For the text-containing cell, return its midpoint in (X, Y) coordinate format. 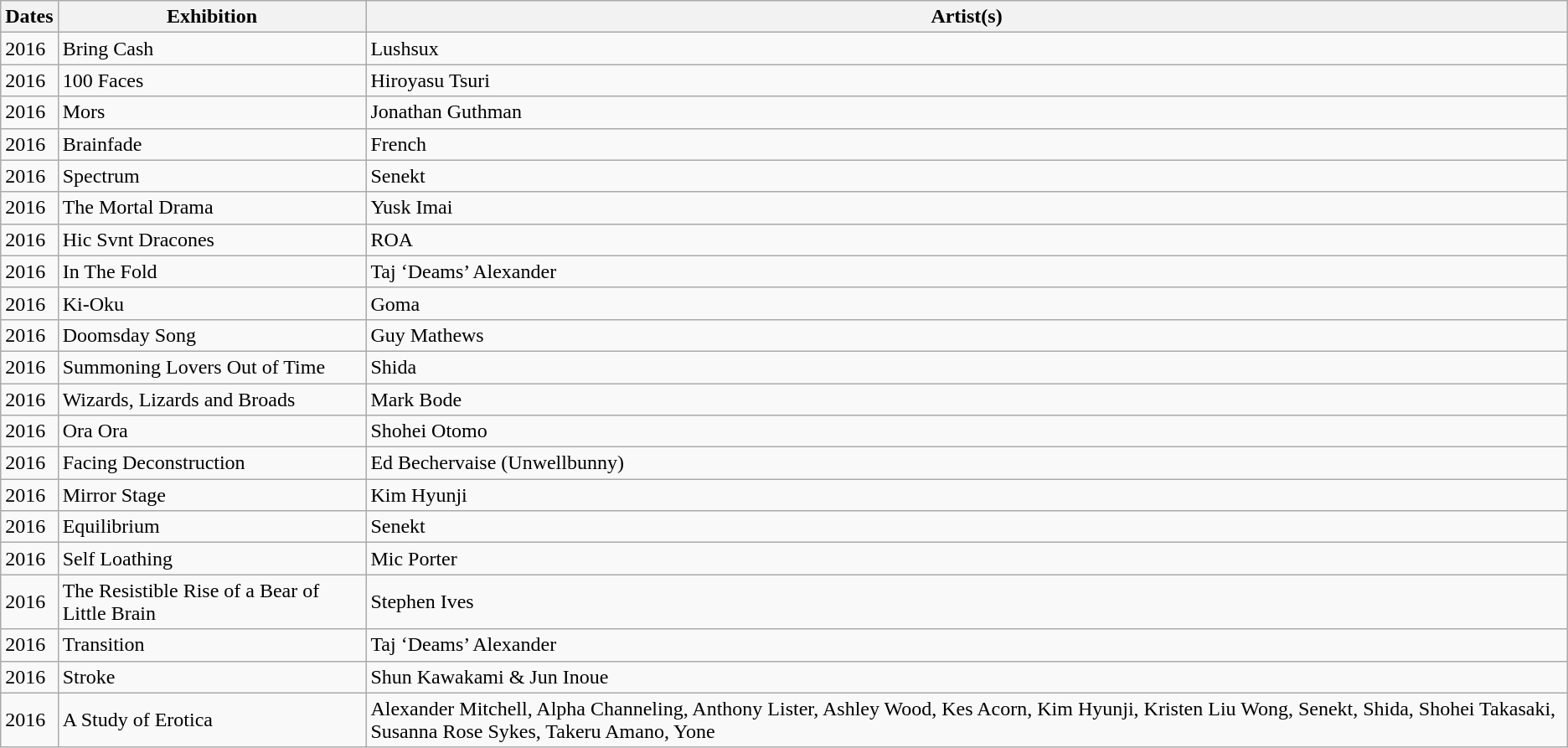
Artist(s) (967, 17)
Hic Svnt Dracones (212, 240)
Kim Hyunji (967, 495)
Bring Cash (212, 49)
Equilibrium (212, 527)
Exhibition (212, 17)
The Mortal Drama (212, 208)
Mic Porter (967, 559)
In The Fold (212, 271)
Doomsday Song (212, 335)
Hiroyasu Tsuri (967, 80)
Transition (212, 645)
Jonathan Guthman (967, 112)
Facing Deconstruction (212, 463)
Shida (967, 367)
The Resistible Rise of a Bear of Little Brain (212, 601)
Stroke (212, 677)
French (967, 144)
Mirror Stage (212, 495)
Shun Kawakami & Jun Inoue (967, 677)
Self Loathing (212, 559)
Lushsux (967, 49)
Summoning Lovers Out of Time (212, 367)
Wizards, Lizards and Broads (212, 400)
Spectrum (212, 176)
Mors (212, 112)
Ki-Oku (212, 303)
100 Faces (212, 80)
ROA (967, 240)
Dates (29, 17)
Mark Bode (967, 400)
Guy Mathews (967, 335)
Yusk Imai (967, 208)
A Study of Erotica (212, 720)
Brainfade (212, 144)
Ed Bechervaise (Unwellbunny) (967, 463)
Stephen Ives (967, 601)
Goma (967, 303)
Ora Ora (212, 431)
Shohei Otomo (967, 431)
